Determine the [x, y] coordinate at the center of the cell enclosing the given text.  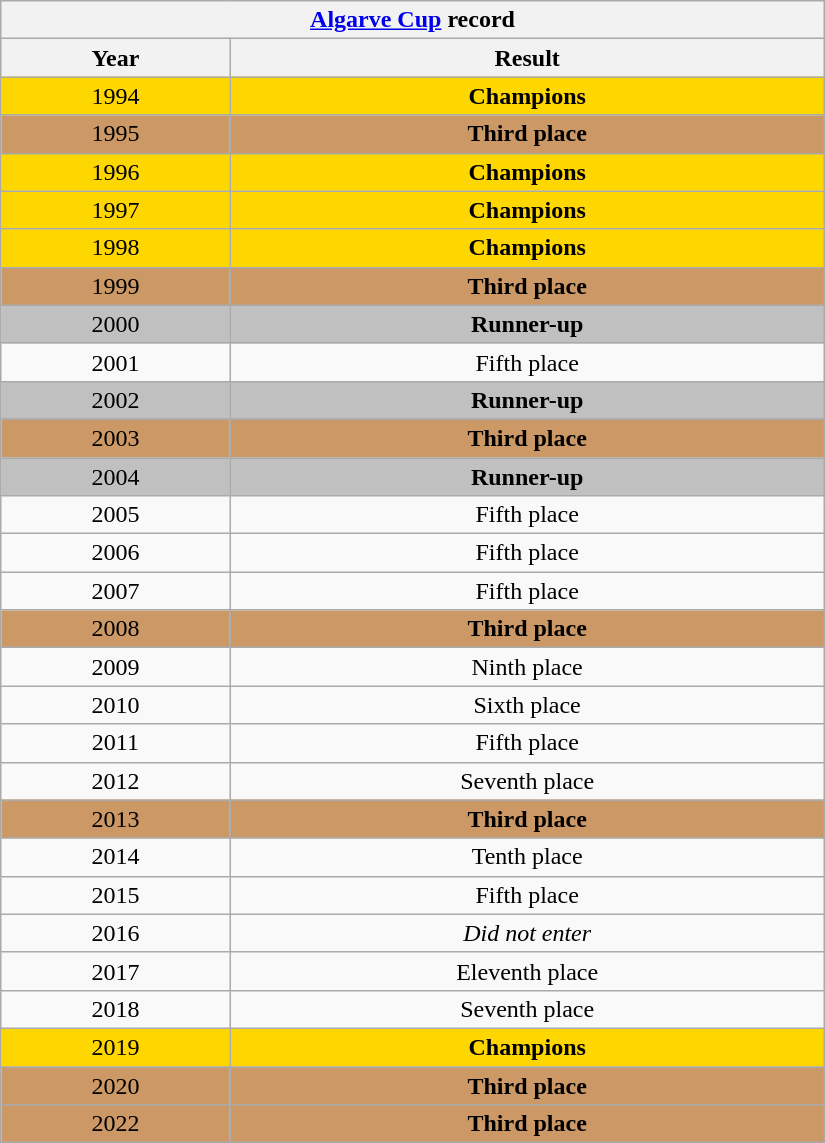
2008 [116, 629]
2022 [116, 1124]
2013 [116, 819]
1997 [116, 210]
2004 [116, 477]
2019 [116, 1047]
2018 [116, 1009]
1995 [116, 134]
2002 [116, 400]
2003 [116, 438]
2016 [116, 933]
Algarve Cup record [413, 20]
2012 [116, 781]
2010 [116, 705]
2009 [116, 667]
1998 [116, 248]
Year [116, 58]
1994 [116, 96]
2020 [116, 1085]
2001 [116, 362]
Did not enter [527, 933]
2014 [116, 857]
Result [527, 58]
2006 [116, 553]
2005 [116, 515]
Tenth place [527, 857]
Sixth place [527, 705]
2011 [116, 743]
2017 [116, 971]
2007 [116, 591]
1996 [116, 172]
Ninth place [527, 667]
2000 [116, 324]
1999 [116, 286]
Eleventh place [527, 971]
2015 [116, 895]
